Find where the given text appears and provide that cell's center as [x, y] coordinate. 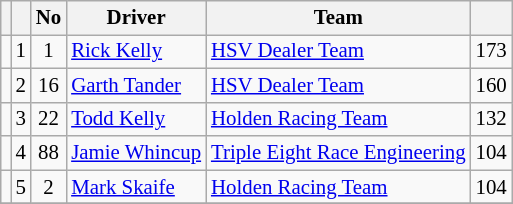
Jamie Whincup [136, 153]
160 [492, 85]
Garth Tander [136, 85]
5 [21, 187]
Mark Skaife [136, 187]
88 [48, 153]
Rick Kelly [136, 51]
3 [21, 119]
Todd Kelly [136, 119]
132 [492, 119]
16 [48, 85]
22 [48, 119]
Triple Eight Race Engineering [338, 153]
173 [492, 51]
Driver [136, 18]
4 [21, 153]
Team [338, 18]
No [48, 18]
